Extract the [X, Y] coordinate from the center of the cell holding the provided text.  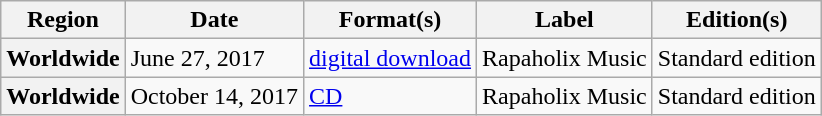
Region [63, 20]
Edition(s) [736, 20]
CD [390, 96]
October 14, 2017 [214, 96]
Format(s) [390, 20]
June 27, 2017 [214, 58]
Label [565, 20]
Date [214, 20]
digital download [390, 58]
